Find where the given text appears and provide that cell's center as (X, Y) coordinate. 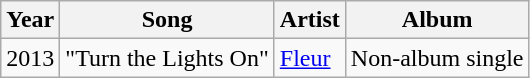
Fleur (310, 58)
Non-album single (437, 58)
Song (167, 20)
Year (30, 20)
Album (437, 20)
"Turn the Lights On" (167, 58)
Artist (310, 20)
2013 (30, 58)
